Determine the (x, y) coordinate at the center of the cell enclosing the given text.  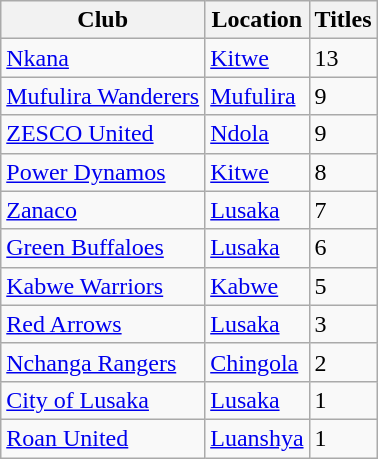
ZESCO United (103, 134)
Kabwe Warriors (103, 286)
Mufulira (257, 96)
7 (343, 210)
3 (343, 324)
Zanaco (103, 210)
Chingola (257, 362)
13 (343, 58)
Location (257, 20)
Ndola (257, 134)
City of Lusaka (103, 400)
Titles (343, 20)
Club (103, 20)
Nchanga Rangers (103, 362)
5 (343, 286)
Kabwe (257, 286)
Green Buffaloes (103, 248)
Nkana (103, 58)
Mufulira Wanderers (103, 96)
8 (343, 172)
6 (343, 248)
Red Arrows (103, 324)
Luanshya (257, 438)
2 (343, 362)
Roan United (103, 438)
Power Dynamos (103, 172)
